Provide the (x, y) coordinate of the cell's center where the given text is located.  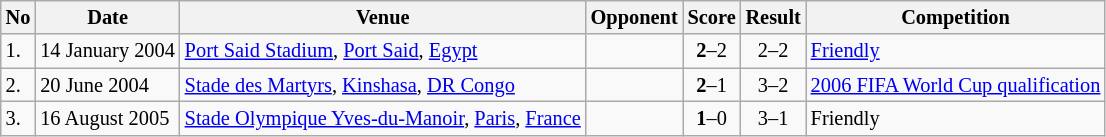
16 August 2005 (107, 118)
Date (107, 17)
20 June 2004 (107, 85)
2006 FIFA World Cup qualification (956, 85)
2. (18, 85)
3–2 (774, 85)
2–1 (712, 85)
1–0 (712, 118)
1. (18, 51)
No (18, 17)
Port Said Stadium, Port Said, Egypt (383, 51)
Result (774, 17)
Score (712, 17)
14 January 2004 (107, 51)
Venue (383, 17)
3. (18, 118)
Competition (956, 17)
Opponent (634, 17)
Stade des Martyrs, Kinshasa, DR Congo (383, 85)
Stade Olympique Yves-du-Manoir, Paris, France (383, 118)
3–1 (774, 118)
